From the cell containing the given text, extract its center point as (X, Y) coordinate. 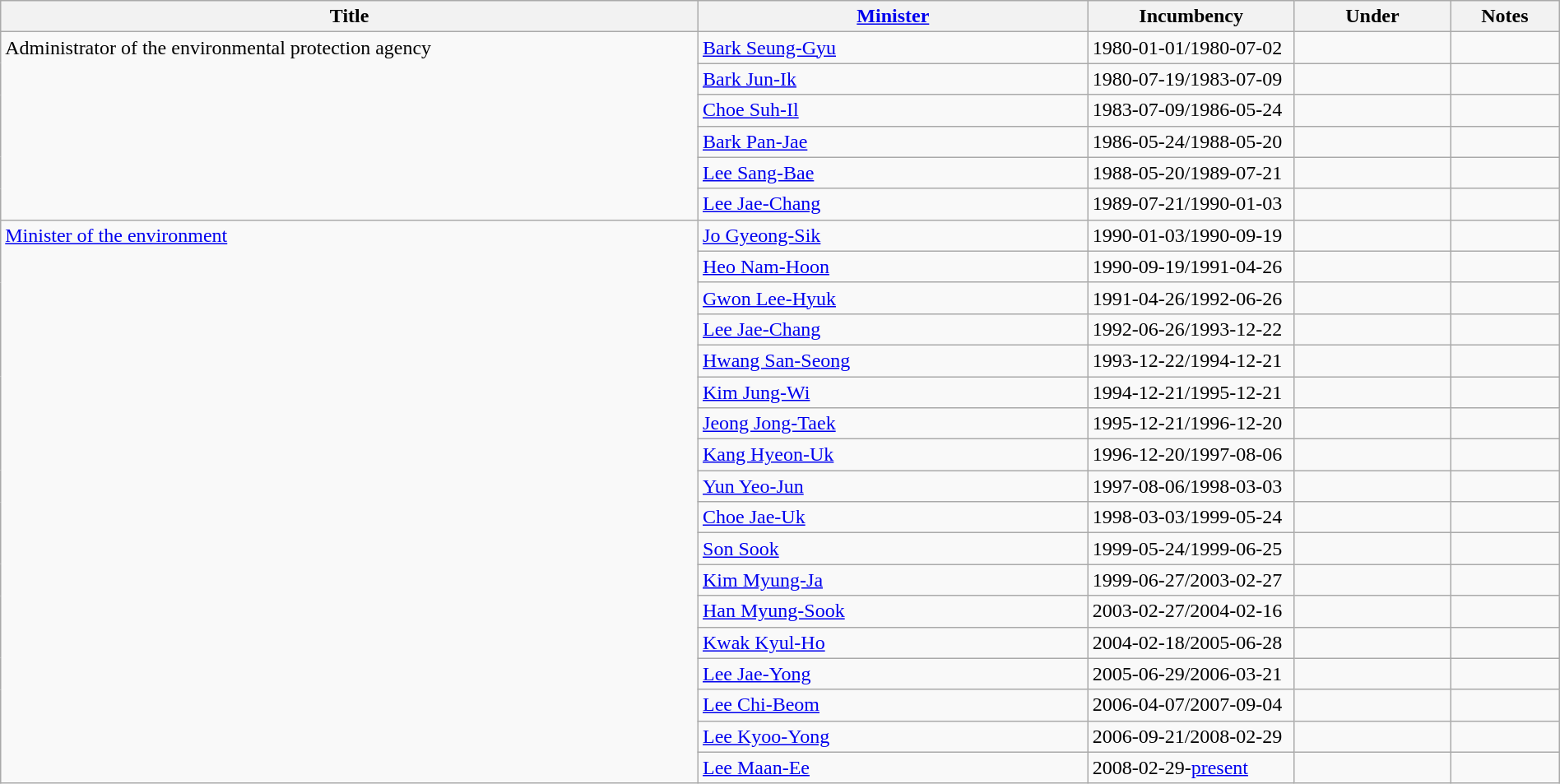
1999-06-27/2003-02-27 (1191, 580)
1990-01-03/1990-09-19 (1191, 235)
Jo Gyeong-Sik (894, 235)
Lee Sang-Bae (894, 173)
Lee Kyoo-Yong (894, 736)
Lee Maan-Ee (894, 768)
Minister (894, 16)
Minister of the environment (350, 502)
Heo Nam-Hoon (894, 267)
2003-02-27/2004-02-16 (1191, 611)
Title (350, 16)
1992-06-26/1993-12-22 (1191, 329)
2004-02-18/2005-06-28 (1191, 643)
Bark Pan-Jae (894, 141)
1998-03-03/1999-05-24 (1191, 517)
Kwak Kyul-Ho (894, 643)
1994-12-21/1995-12-21 (1191, 392)
Choe Suh-Il (894, 110)
Son Sook (894, 549)
2008-02-29-present (1191, 768)
Kang Hyeon-Uk (894, 455)
1983-07-09/1986-05-24 (1191, 110)
Yun Yeo-Jun (894, 486)
Gwon Lee-Hyuk (894, 298)
Notes (1506, 16)
2005-06-29/2006-03-21 (1191, 674)
1993-12-22/1994-12-21 (1191, 360)
2006-04-07/2007-09-04 (1191, 705)
1997-08-06/1998-03-03 (1191, 486)
Under (1372, 16)
1989-07-21/1990-01-03 (1191, 204)
1980-07-19/1983-07-09 (1191, 79)
1990-09-19/1991-04-26 (1191, 267)
Han Myung-Sook (894, 611)
Kim Jung-Wi (894, 392)
1999-05-24/1999-06-25 (1191, 549)
Jeong Jong-Taek (894, 424)
Administrator of the environmental protection agency (350, 126)
1995-12-21/1996-12-20 (1191, 424)
1980-01-01/1980-07-02 (1191, 48)
Bark Seung-Gyu (894, 48)
Choe Jae-Uk (894, 517)
1996-12-20/1997-08-06 (1191, 455)
Lee Jae-Yong (894, 674)
Lee Chi-Beom (894, 705)
Bark Jun-Ik (894, 79)
Hwang San-Seong (894, 360)
Kim Myung-Ja (894, 580)
1991-04-26/1992-06-26 (1191, 298)
1988-05-20/1989-07-21 (1191, 173)
Incumbency (1191, 16)
1986-05-24/1988-05-20 (1191, 141)
2006-09-21/2008-02-29 (1191, 736)
